Output the [x, y] coordinate of the center of the cell containing the given text.  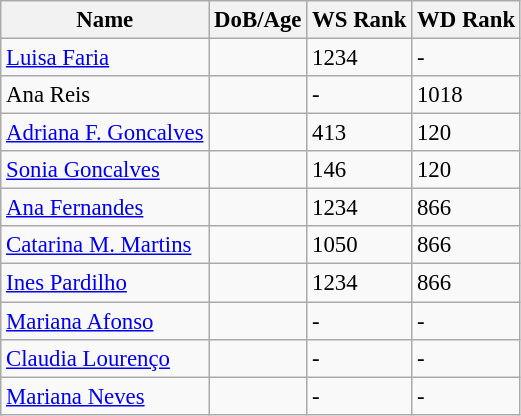
Mariana Afonso [105, 321]
Sonia Goncalves [105, 170]
Name [105, 20]
1018 [466, 95]
1050 [360, 245]
WD Rank [466, 20]
DoB/Age [258, 20]
WS Rank [360, 20]
Ana Reis [105, 95]
Ana Fernandes [105, 208]
Luisa Faria [105, 58]
413 [360, 133]
Ines Pardilho [105, 283]
Mariana Neves [105, 396]
Claudia Lourenço [105, 358]
Adriana F. Goncalves [105, 133]
146 [360, 170]
Catarina M. Martins [105, 245]
